From the cell containing the given text, extract its center point as [x, y] coordinate. 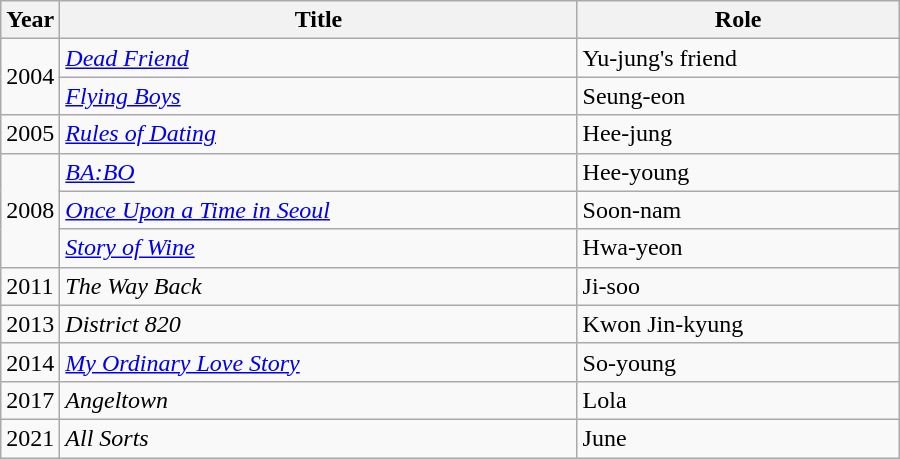
Kwon Jin-kyung [738, 324]
Flying Boys [318, 96]
2021 [30, 438]
District 820 [318, 324]
Title [318, 20]
Hee-young [738, 172]
All Sorts [318, 438]
Once Upon a Time in Seoul [318, 210]
June [738, 438]
Hwa-yeon [738, 248]
Lola [738, 400]
Rules of Dating [318, 134]
Yu-jung's friend [738, 58]
The Way Back [318, 286]
So-young [738, 362]
Hee-jung [738, 134]
2011 [30, 286]
2013 [30, 324]
Seung-eon [738, 96]
Role [738, 20]
2008 [30, 210]
Year [30, 20]
2014 [30, 362]
Dead Friend [318, 58]
2005 [30, 134]
2004 [30, 77]
Angeltown [318, 400]
Soon-nam [738, 210]
My Ordinary Love Story [318, 362]
Ji-soo [738, 286]
BA:BO [318, 172]
Story of Wine [318, 248]
2017 [30, 400]
